Return the [X, Y] coordinate for the center point of the cell that contains the specified text.  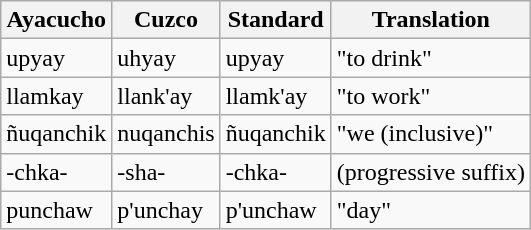
punchaw [56, 210]
Standard [276, 20]
llamkay [56, 96]
"to work" [430, 96]
p'unchaw [276, 210]
"to drink" [430, 58]
-sha- [166, 172]
p'unchay [166, 210]
llamk'ay [276, 96]
"we (inclusive)" [430, 134]
nuqanchis [166, 134]
"day" [430, 210]
llank'ay [166, 96]
Translation [430, 20]
Cuzco [166, 20]
(progressive suffix) [430, 172]
Ayacucho [56, 20]
uhyay [166, 58]
